Output the [X, Y] coordinate of the center of the cell containing the given text.  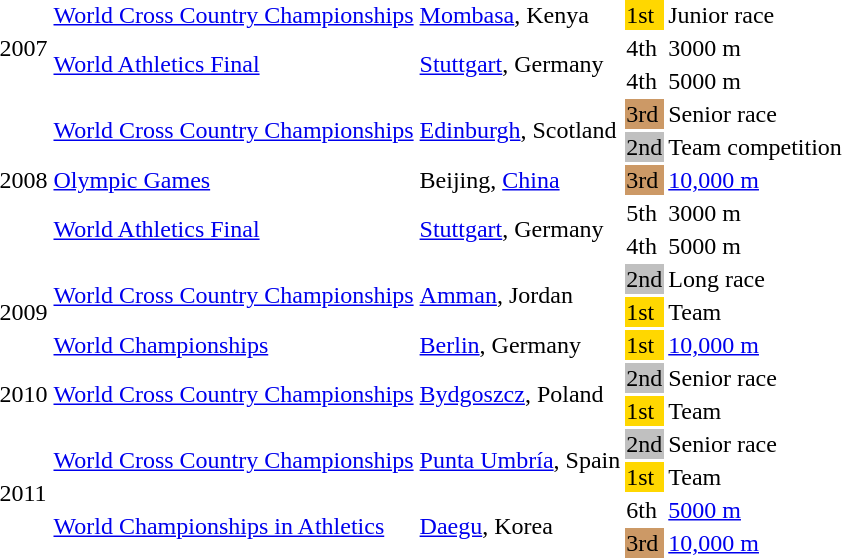
Olympic Games [234, 180]
Daegu, Korea [520, 526]
Edinburgh, Scotland [520, 130]
Beijing, China [520, 180]
Mombasa, Kenya [520, 15]
Bydgoszcz, Poland [520, 394]
Punta Umbría, Spain [520, 460]
World Championships [234, 345]
World Championships in Athletics [234, 526]
5th [644, 213]
6th [644, 510]
Berlin, Germany [520, 345]
Amman, Jordan [520, 296]
